From the cell containing the given text, extract its center point as [X, Y] coordinate. 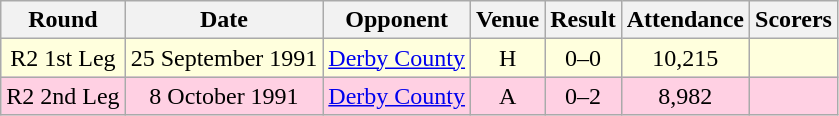
Date [224, 20]
R2 1st Leg [63, 58]
8 October 1991 [224, 96]
25 September 1991 [224, 58]
Scorers [794, 20]
10,215 [685, 58]
Venue [508, 20]
Opponent [397, 20]
H [508, 58]
Result [583, 20]
Round [63, 20]
0–0 [583, 58]
0–2 [583, 96]
8,982 [685, 96]
R2 2nd Leg [63, 96]
A [508, 96]
Attendance [685, 20]
